Capture the cell that displays the provided text and extract its (x, y) central coordinate. 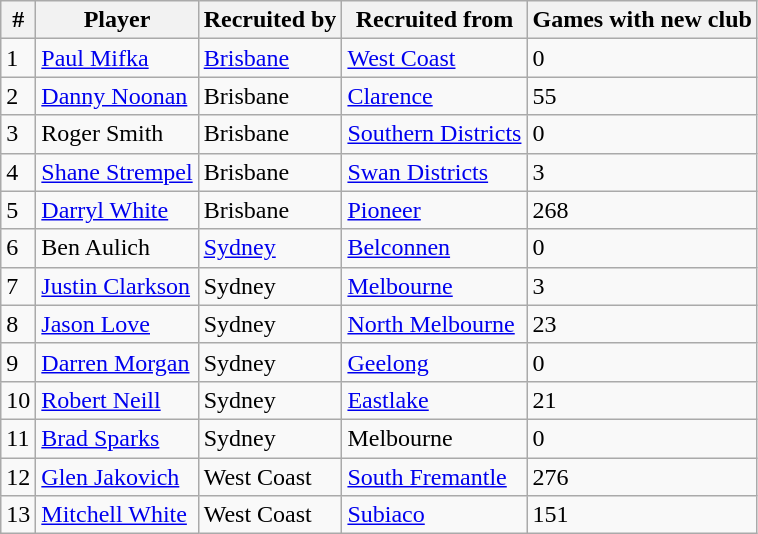
268 (642, 210)
12 (18, 477)
8 (18, 324)
1 (18, 58)
Ben Aulich (117, 248)
10 (18, 400)
Swan Districts (434, 172)
Recruited from (434, 20)
7 (18, 286)
23 (642, 324)
55 (642, 96)
Eastlake (434, 400)
Danny Noonan (117, 96)
Southern Districts (434, 134)
Darryl White (117, 210)
South Fremantle (434, 477)
Paul Mifka (117, 58)
Geelong (434, 362)
Games with new club (642, 20)
Subiaco (434, 515)
13 (18, 515)
Robert Neill (117, 400)
276 (642, 477)
Clarence (434, 96)
Player (117, 20)
# (18, 20)
2 (18, 96)
151 (642, 515)
Recruited by (270, 20)
4 (18, 172)
Mitchell White (117, 515)
21 (642, 400)
Glen Jakovich (117, 477)
6 (18, 248)
Darren Morgan (117, 362)
Justin Clarkson (117, 286)
Jason Love (117, 324)
9 (18, 362)
Shane Strempel (117, 172)
North Melbourne (434, 324)
Brad Sparks (117, 438)
5 (18, 210)
Roger Smith (117, 134)
11 (18, 438)
Pioneer (434, 210)
Belconnen (434, 248)
